Identify which cell holds the provided text, then report its [X, Y] central coordinate. 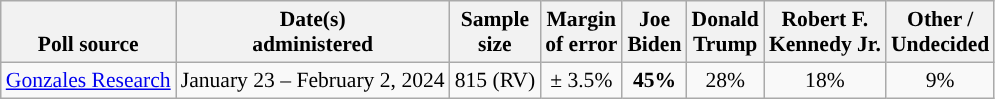
Robert F.Kennedy Jr. [825, 32]
Other /Undecided [940, 32]
45% [654, 80]
Poll source [88, 32]
± 3.5% [581, 80]
18% [825, 80]
Marginof error [581, 32]
Gonzales Research [88, 80]
Date(s)administered [313, 32]
DonaldTrump [726, 32]
Samplesize [496, 32]
815 (RV) [496, 80]
JoeBiden [654, 32]
9% [940, 80]
28% [726, 80]
January 23 – February 2, 2024 [313, 80]
